Search for the cell housing the specified text and yield its [X, Y] center coordinate. 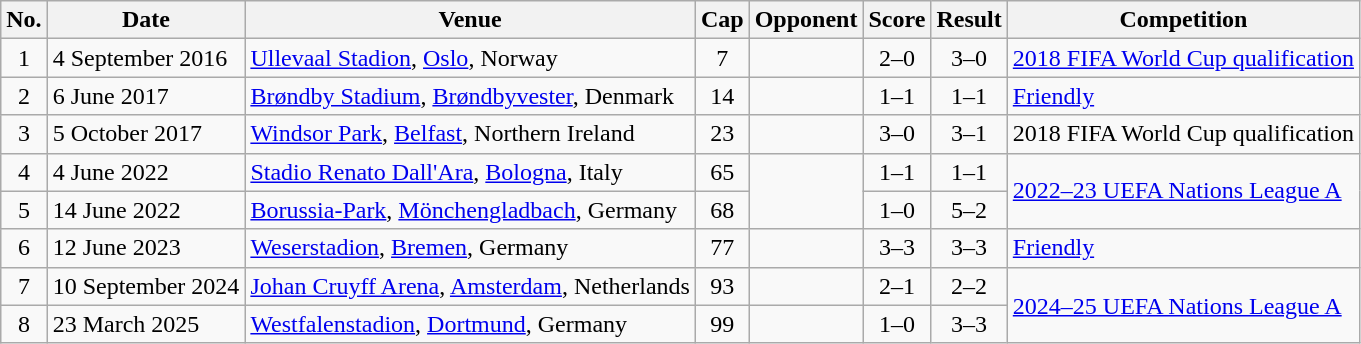
1 [24, 58]
Ullevaal Stadion, Oslo, Norway [470, 58]
Venue [470, 20]
12 June 2023 [146, 248]
93 [722, 286]
6 [24, 248]
Result [969, 20]
Weserstadion, Bremen, Germany [470, 248]
5–2 [969, 210]
65 [722, 172]
77 [722, 248]
4 June 2022 [146, 172]
3–1 [969, 134]
Brøndby Stadium, Brøndbyvester, Denmark [470, 96]
4 [24, 172]
6 June 2017 [146, 96]
Windsor Park, Belfast, Northern Ireland [470, 134]
2024–25 UEFA Nations League A [1183, 305]
3 [24, 134]
2 [24, 96]
23 [722, 134]
Stadio Renato Dall'Ara, Bologna, Italy [470, 172]
Score [897, 20]
Date [146, 20]
5 [24, 210]
5 October 2017 [146, 134]
Cap [722, 20]
4 September 2016 [146, 58]
Westfalenstadion, Dortmund, Germany [470, 324]
14 [722, 96]
No. [24, 20]
8 [24, 324]
2–1 [897, 286]
2022–23 UEFA Nations League A [1183, 191]
Opponent [806, 20]
10 September 2024 [146, 286]
Borussia-Park, Mönchengladbach, Germany [470, 210]
68 [722, 210]
Competition [1183, 20]
14 June 2022 [146, 210]
Johan Cruyff Arena, Amsterdam, Netherlands [470, 286]
99 [722, 324]
2–2 [969, 286]
2–0 [897, 58]
23 March 2025 [146, 324]
